Search for the cell housing the specified text and yield its [x, y] center coordinate. 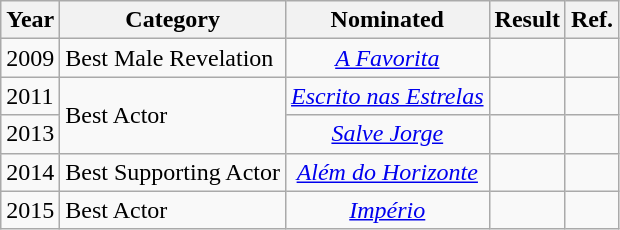
2014 [30, 172]
2013 [30, 134]
2011 [30, 96]
2009 [30, 58]
Salve Jorge [388, 134]
Category [173, 20]
Além do Horizonte [388, 172]
Império [388, 210]
A Favorita [388, 58]
Best Male Revelation [173, 58]
Ref. [592, 20]
Result [527, 20]
Year [30, 20]
2015 [30, 210]
Best Supporting Actor [173, 172]
Nominated [388, 20]
Escrito nas Estrelas [388, 96]
